Detect which cell encompasses the target text, then output its [X, Y] center coordinate. 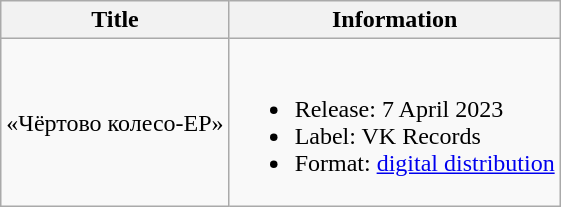
«Чёртово колесо-EP» [115, 122]
Information [394, 20]
Title [115, 20]
Release: 7 April 2023Label: VK RecordsFormat: digital distribution [394, 122]
